Output the [x, y] coordinate of the center of the cell containing the given text.  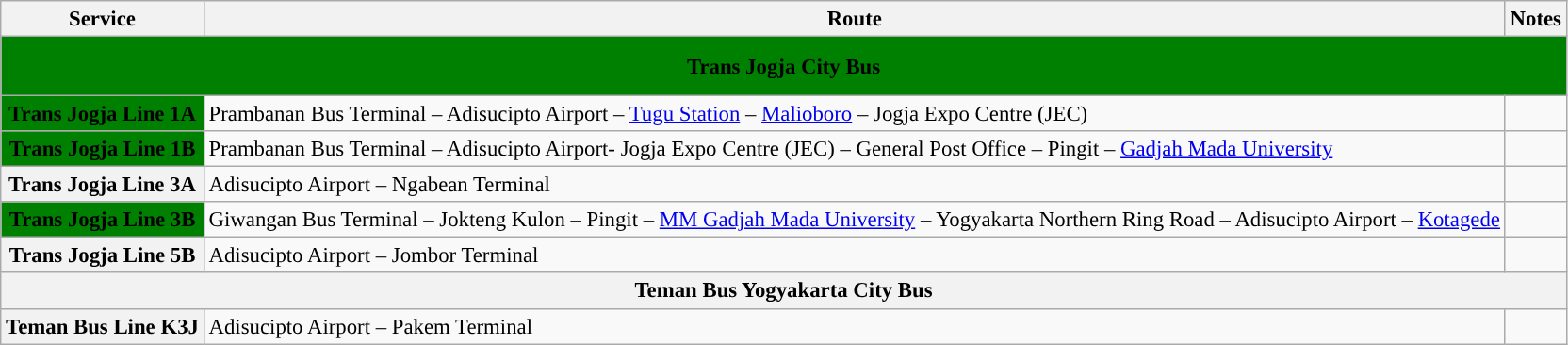
Prambanan Bus Terminal – Adisucipto Airport – Tugu Station – Malioboro – Jogja Expo Centre (JEC) [854, 114]
Trans Jogja Line 1B [102, 149]
Adisucipto Airport – Ngabean Terminal [854, 185]
Trans Jogja Line 3B [102, 220]
Teman Bus Line K3J [102, 326]
Adisucipto Airport – Jombor Terminal [854, 255]
Giwangan Bus Terminal – Jokteng Kulon – Pingit – MM Gadjah Mada University – Yogyakarta Northern Ring Road – Adisucipto Airport – Kotagede [854, 220]
Route [854, 19]
Prambanan Bus Terminal – Adisucipto Airport- Jogja Expo Centre (JEC) – General Post Office – Pingit – Gadjah Mada University [854, 149]
Trans Jogja Line 1A [102, 114]
Teman Bus Yogyakarta City Bus [784, 291]
Trans Jogja Line 3A [102, 185]
Trans Jogja Line 5B [102, 255]
Trans Jogja City Bus [784, 66]
Notes [1536, 19]
Service [102, 19]
Adisucipto Airport – Pakem Terminal [854, 326]
